Return [X, Y] of the center of cell containing provided text 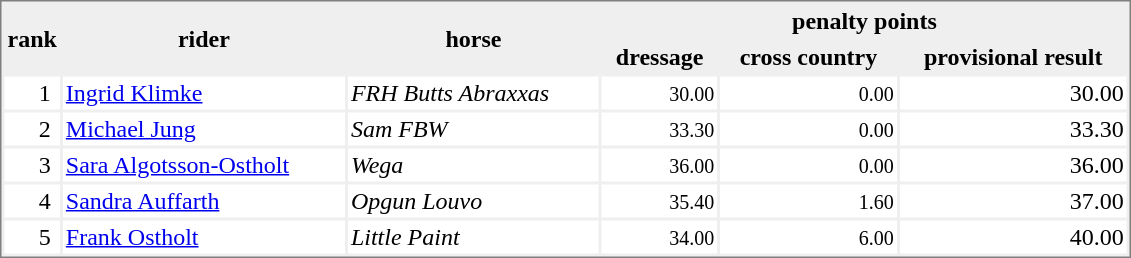
dressage [660, 56]
4 [32, 200]
40.00 [1014, 236]
provisional result [1014, 56]
rank [32, 38]
37.00 [1014, 200]
34.00 [660, 236]
horse [474, 38]
1 [32, 92]
35.40 [660, 200]
rider [204, 38]
Sam FBW [474, 128]
5 [32, 236]
3 [32, 164]
cross country [808, 56]
penalty points [864, 20]
Sandra Auffarth [204, 200]
6.00 [808, 236]
2 [32, 128]
Little Paint [474, 236]
1.60 [808, 200]
Opgun Louvo [474, 200]
Michael Jung [204, 128]
Ingrid Klimke [204, 92]
Sara Algotsson-Ostholt [204, 164]
Wega [474, 164]
Frank Ostholt [204, 236]
FRH Butts Abraxxas [474, 92]
